Return [x, y] of the center of cell containing provided text 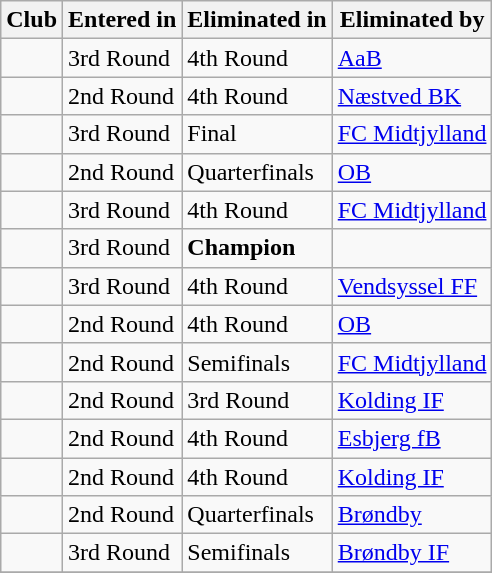
Næstved BK [412, 96]
Eliminated by [412, 20]
AaB [412, 58]
Champion [257, 248]
Final [257, 134]
Esbjerg fB [412, 438]
Entered in [122, 20]
Vendsyssel FF [412, 286]
Club [32, 20]
Eliminated in [257, 20]
Brøndby [412, 515]
Brøndby IF [412, 553]
